Output the [x, y] coordinate of the center of the cell containing the given text.  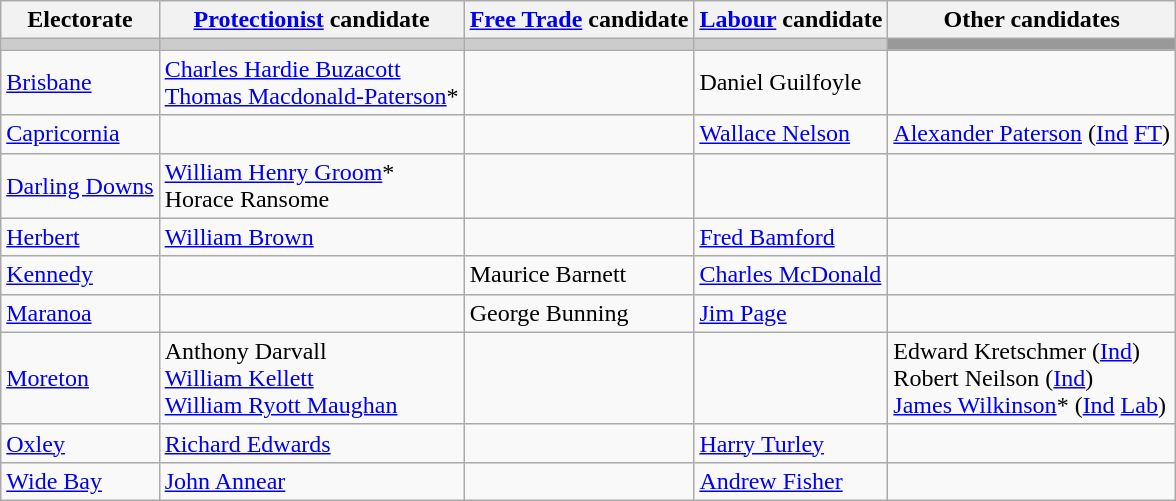
Charles McDonald [791, 275]
William Henry Groom*Horace Ransome [312, 186]
Wallace Nelson [791, 134]
William Brown [312, 237]
Brisbane [80, 82]
Charles Hardie BuzacottThomas Macdonald-Paterson* [312, 82]
Oxley [80, 443]
Protectionist candidate [312, 20]
George Bunning [579, 313]
Free Trade candidate [579, 20]
Edward Kretschmer (Ind)Robert Neilson (Ind)James Wilkinson* (Ind Lab) [1032, 378]
Wide Bay [80, 481]
Capricornia [80, 134]
Herbert [80, 237]
John Annear [312, 481]
Maurice Barnett [579, 275]
Labour candidate [791, 20]
Other candidates [1032, 20]
Alexander Paterson (Ind FT) [1032, 134]
Jim Page [791, 313]
Richard Edwards [312, 443]
Andrew Fisher [791, 481]
Harry Turley [791, 443]
Daniel Guilfoyle [791, 82]
Electorate [80, 20]
Anthony DarvallWilliam KellettWilliam Ryott Maughan [312, 378]
Fred Bamford [791, 237]
Kennedy [80, 275]
Maranoa [80, 313]
Darling Downs [80, 186]
Moreton [80, 378]
